From the cell containing the given text, extract its center point as [x, y] coordinate. 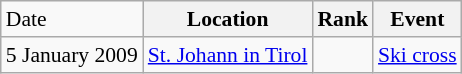
Event [418, 19]
Location [228, 19]
Rank [342, 19]
Date [72, 19]
Ski cross [418, 55]
St. Johann in Tirol [228, 55]
5 January 2009 [72, 55]
